Capture the cell that displays the provided text and extract its [x, y] central coordinate. 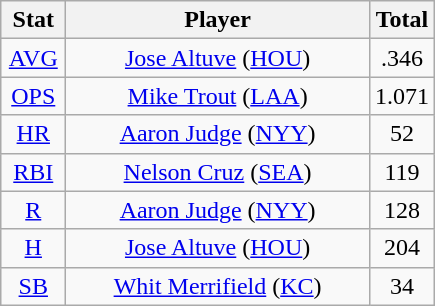
H [34, 248]
Total [402, 20]
119 [402, 172]
Nelson Cruz (SEA) [218, 172]
Player [218, 20]
34 [402, 286]
OPS [34, 96]
128 [402, 210]
RBI [34, 172]
AVG [34, 58]
Stat [34, 20]
HR [34, 134]
52 [402, 134]
204 [402, 248]
Mike Trout (LAA) [218, 96]
Whit Merrifield (KC) [218, 286]
R [34, 210]
.346 [402, 58]
SB [34, 286]
1.071 [402, 96]
